Identify which cell holds the provided text, then report its (x, y) central coordinate. 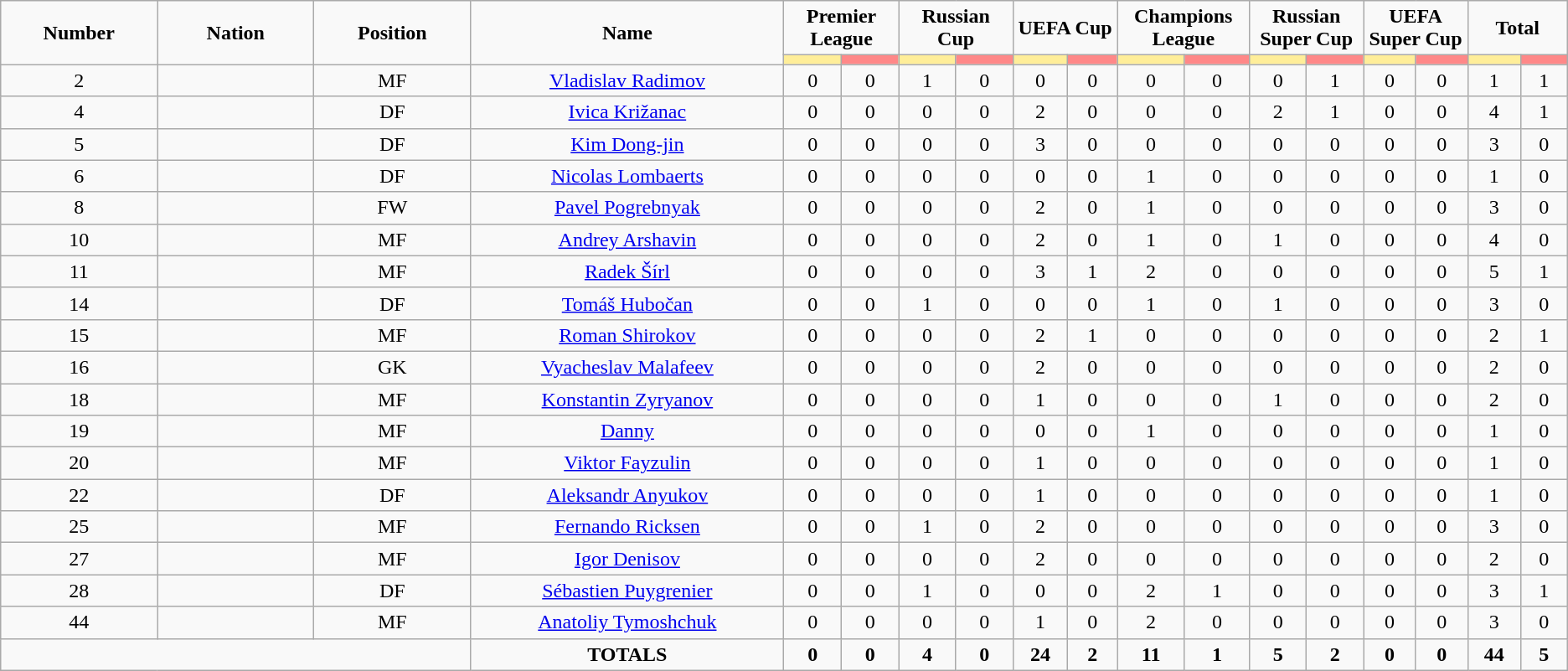
Anatoliy Tymoshchuk (627, 622)
Nicolas Lombaerts (627, 176)
28 (79, 591)
20 (79, 463)
Premier League (841, 28)
25 (79, 527)
Nation (236, 33)
24 (1040, 654)
Igor Denisov (627, 559)
Vladislav Radimov (627, 80)
Tomáš Hubočan (627, 303)
Konstantin Zyryanov (627, 400)
Russian Cup (956, 28)
8 (79, 208)
16 (79, 367)
Pavel Pogrebnyak (627, 208)
TOTALS (627, 654)
Viktor Fayzulin (627, 463)
Russian Super Cup (1307, 28)
Andrey Arshavin (627, 240)
Danny (627, 431)
Aleksandr Anyukov (627, 495)
6 (79, 176)
15 (79, 335)
GK (392, 367)
Sébastien Puygrenier (627, 591)
Kim Dong-jin (627, 144)
Champions League (1184, 28)
Roman Shirokov (627, 335)
27 (79, 559)
Radek Šírl (627, 271)
Total (1518, 28)
10 (79, 240)
18 (79, 400)
Vyacheslav Malafeev (627, 367)
Number (79, 33)
22 (79, 495)
Ivica Križanac (627, 112)
FW (392, 208)
Name (627, 33)
Fernando Ricksen (627, 527)
14 (79, 303)
19 (79, 431)
Position (392, 33)
UEFA Super Cup (1416, 28)
UEFA Cup (1065, 28)
